Determine the (x, y) coordinate at the center of the cell enclosing the given text.  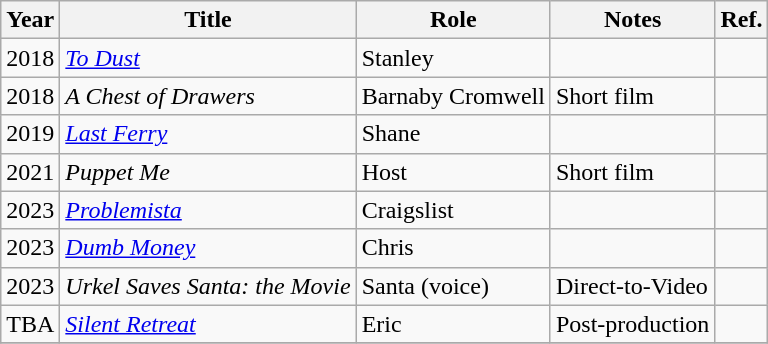
Title (208, 20)
Shane (453, 134)
A Chest of Drawers (208, 96)
Barnaby Cromwell (453, 96)
Eric (453, 324)
TBA (30, 324)
Ref. (742, 20)
Santa (voice) (453, 286)
Stanley (453, 58)
Direct-to-Video (632, 286)
To Dust (208, 58)
2019 (30, 134)
Silent Retreat (208, 324)
Last Ferry (208, 134)
Craigslist (453, 210)
Dumb Money (208, 248)
Host (453, 172)
Chris (453, 248)
Urkel Saves Santa: the Movie (208, 286)
Puppet Me (208, 172)
Post-production (632, 324)
Problemista (208, 210)
2021 (30, 172)
Role (453, 20)
Notes (632, 20)
Year (30, 20)
